Search for the cell housing the specified text and yield its [X, Y] center coordinate. 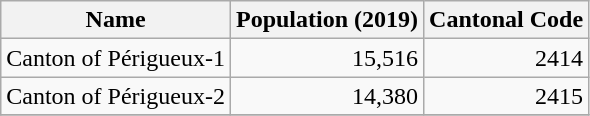
14,380 [326, 96]
Cantonal Code [506, 20]
2415 [506, 96]
Canton of Périgueux-1 [116, 58]
2414 [506, 58]
15,516 [326, 58]
Population (2019) [326, 20]
Name [116, 20]
Canton of Périgueux-2 [116, 96]
